Detect which cell encompasses the target text, then output its (X, Y) center coordinate. 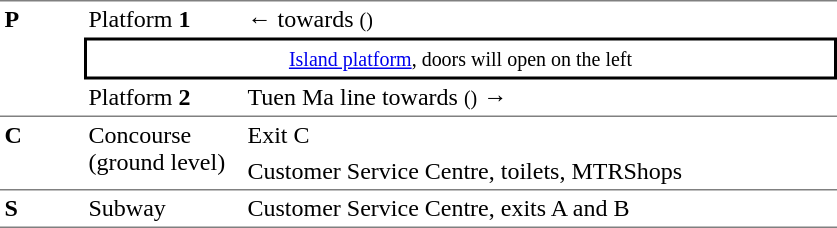
← towards () (540, 19)
P (42, 58)
Platform 1 (164, 19)
Island platform, doors will open on the left (460, 59)
Customer Service Centre, toilets, MTRShops (540, 172)
Exit C (540, 135)
C (42, 154)
Concourse(ground level) (164, 154)
Subway (164, 209)
S (42, 209)
Platform 2 (164, 99)
Customer Service Centre, exits A and B (540, 209)
Tuen Ma line towards () → (540, 99)
